Return the [x, y] coordinate for the center point of the cell that contains the specified text.  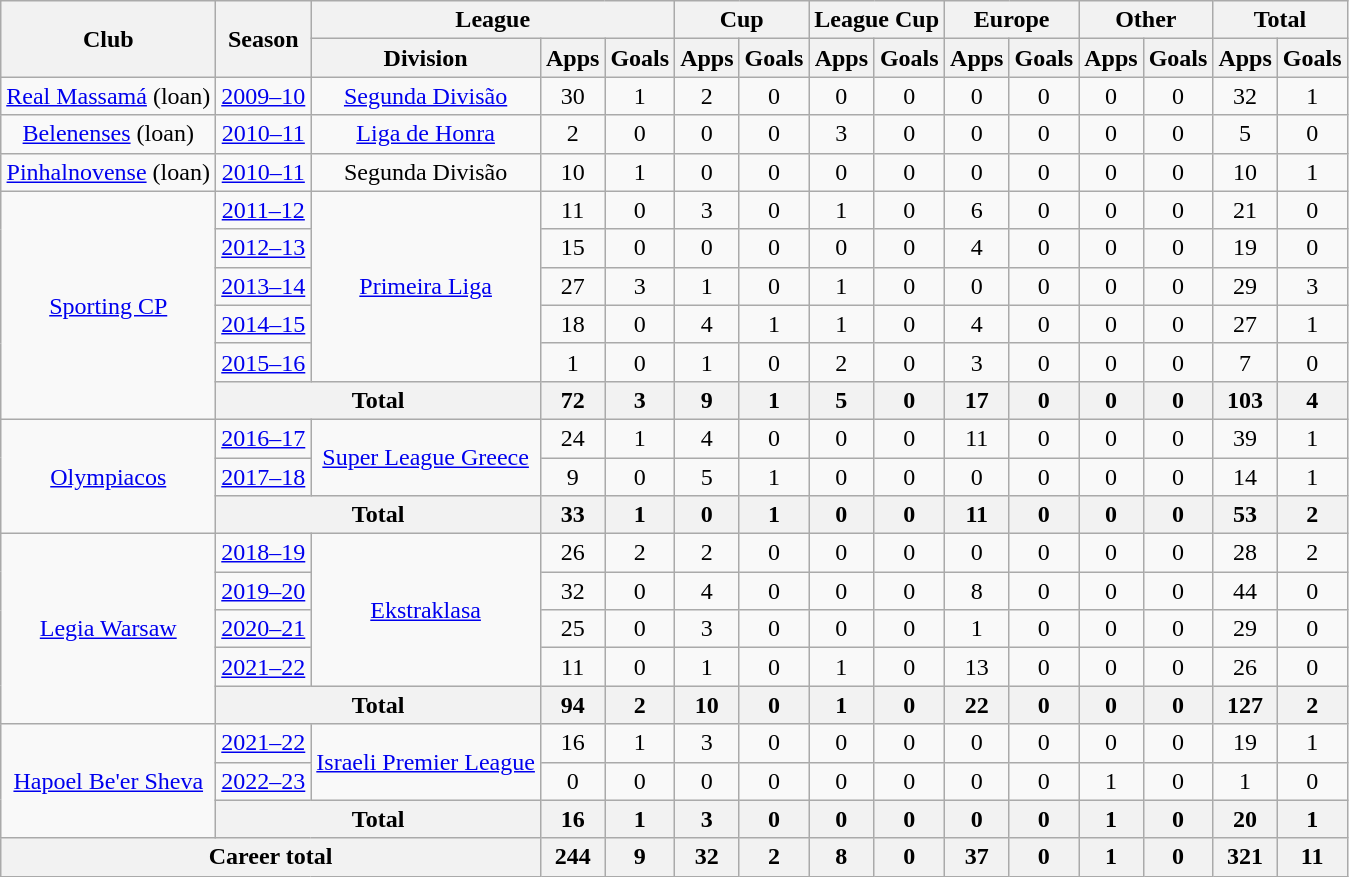
14 [1245, 477]
Division [426, 58]
53 [1245, 515]
Cup [742, 20]
7 [1245, 362]
44 [1245, 591]
22 [977, 705]
Hapoel Be'er Sheva [108, 781]
13 [977, 667]
Pinhalnovense (loan) [108, 172]
39 [1245, 438]
20 [1245, 819]
72 [572, 400]
30 [572, 96]
League Cup [877, 20]
Season [264, 39]
2009–10 [264, 96]
League [493, 20]
2016–17 [264, 438]
2020–21 [264, 629]
2018–19 [264, 553]
Europe [1012, 20]
2015–16 [264, 362]
28 [1245, 553]
2013–14 [264, 286]
Israeli Premier League [426, 762]
25 [572, 629]
15 [572, 248]
2019–20 [264, 591]
37 [977, 857]
Sporting CP [108, 305]
Club [108, 39]
21 [1245, 210]
Super League Greece [426, 457]
Olympiacos [108, 476]
Primeira Liga [426, 286]
17 [977, 400]
2012–13 [264, 248]
2017–18 [264, 477]
127 [1245, 705]
Belenenses (loan) [108, 134]
103 [1245, 400]
24 [572, 438]
2011–12 [264, 210]
Liga de Honra [426, 134]
6 [977, 210]
Other [1146, 20]
Real Massamá (loan) [108, 96]
Legia Warsaw [108, 629]
94 [572, 705]
Ekstraklasa [426, 610]
2022–23 [264, 781]
Career total [271, 857]
18 [572, 324]
2014–15 [264, 324]
244 [572, 857]
33 [572, 515]
321 [1245, 857]
